Extract the (x, y) coordinate from the center of the cell holding the provided text.  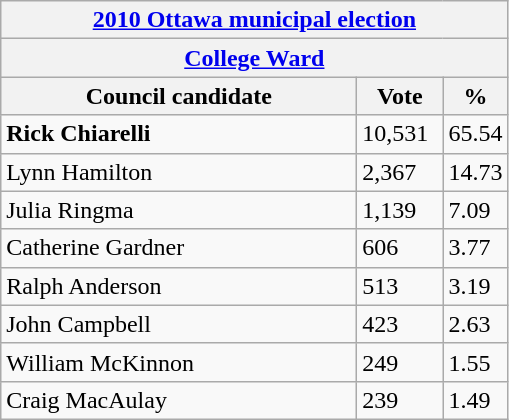
1,139 (400, 210)
1.55 (476, 362)
Catherine Gardner (179, 248)
7.09 (476, 210)
65.54 (476, 134)
2.63 (476, 324)
1.49 (476, 400)
Rick Chiarelli (179, 134)
3.19 (476, 286)
Ralph Anderson (179, 286)
William McKinnon (179, 362)
Julia Ringma (179, 210)
John Campbell (179, 324)
249 (400, 362)
10,531 (400, 134)
College Ward (254, 58)
606 (400, 248)
Craig MacAulay (179, 400)
2,367 (400, 172)
423 (400, 324)
239 (400, 400)
14.73 (476, 172)
3.77 (476, 248)
Council candidate (179, 96)
2010 Ottawa municipal election (254, 20)
Lynn Hamilton (179, 172)
Vote (400, 96)
% (476, 96)
513 (400, 286)
